Provide the (x, y) coordinate of the cell's center where the given text is located.  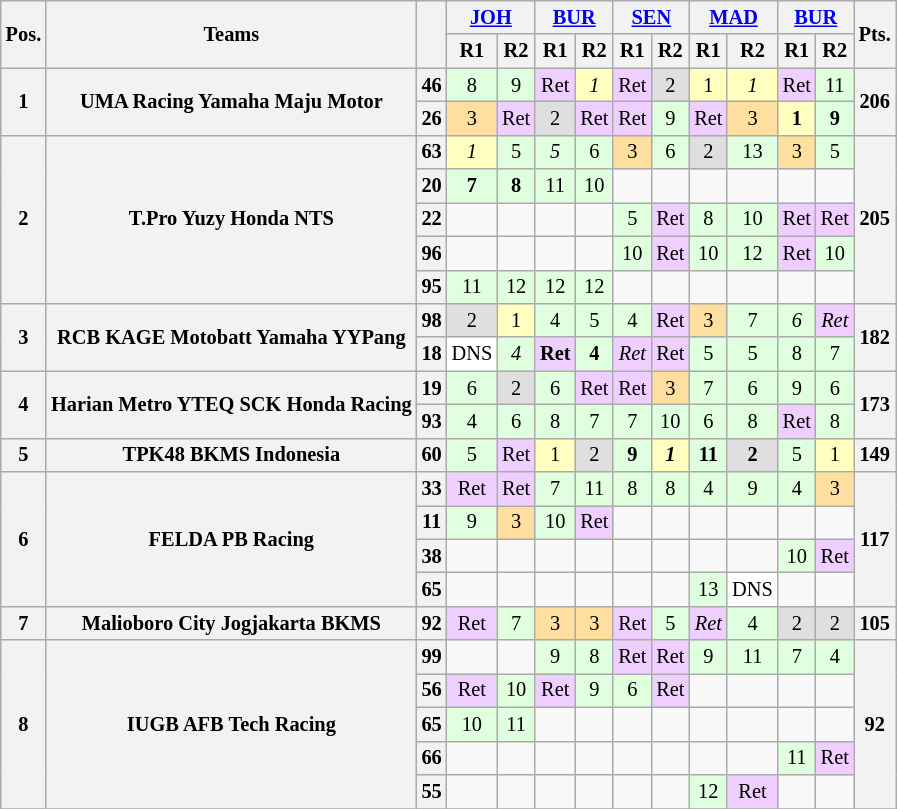
99 (432, 657)
60 (432, 455)
Pos. (24, 34)
TPK48 BKMS Indonesia (231, 455)
56 (432, 690)
Harian Metro YTEQ SCK Honda Racing (231, 404)
FELDA PB Racing (231, 540)
93 (432, 421)
Malioboro City Jogjakarta BKMS (231, 623)
IUGB AFB Tech Racing (231, 724)
46 (432, 85)
38 (432, 556)
182 (875, 336)
66 (432, 758)
20 (432, 186)
SEN (651, 17)
UMA Racing Yamaha Maju Motor (231, 102)
22 (432, 219)
18 (432, 354)
Pts. (875, 34)
63 (432, 152)
149 (875, 455)
JOH (491, 17)
19 (432, 388)
173 (875, 404)
105 (875, 623)
205 (875, 219)
95 (432, 287)
33 (432, 489)
117 (875, 540)
T.Pro Yuzy Honda NTS (231, 219)
MAD (733, 17)
206 (875, 102)
98 (432, 320)
Teams (231, 34)
55 (432, 791)
26 (432, 118)
96 (432, 253)
RCB KAGE Motobatt Yamaha YYPang (231, 336)
